Search for the cell housing the specified text and yield its (X, Y) center coordinate. 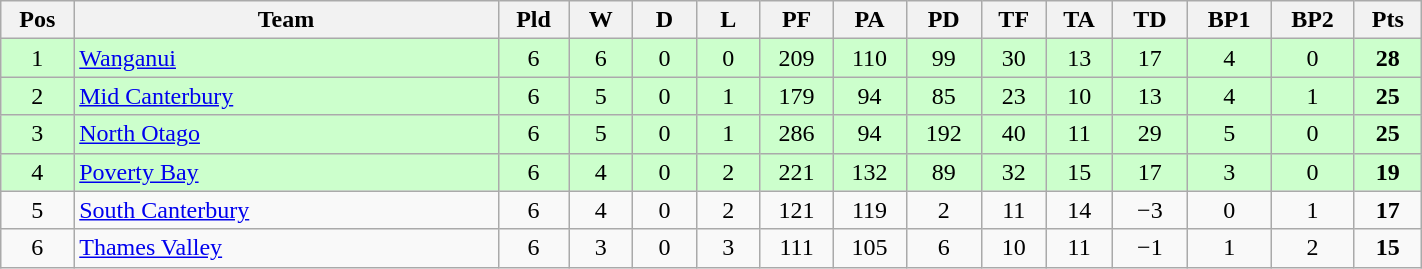
W (601, 20)
Pld (534, 20)
19 (1388, 172)
TD (1150, 20)
192 (944, 134)
TA (1079, 20)
119 (870, 210)
Wanganui (286, 58)
14 (1079, 210)
29 (1150, 134)
40 (1014, 134)
D (665, 20)
Thames Valley (286, 248)
221 (796, 172)
111 (796, 248)
−1 (1150, 248)
Pos (38, 20)
85 (944, 96)
121 (796, 210)
23 (1014, 96)
99 (944, 58)
179 (796, 96)
South Canterbury (286, 210)
Pts (1388, 20)
32 (1014, 172)
286 (796, 134)
209 (796, 58)
L (728, 20)
BP2 (1312, 20)
30 (1014, 58)
Team (286, 20)
Poverty Bay (286, 172)
BP1 (1230, 20)
PA (870, 20)
PD (944, 20)
PF (796, 20)
−3 (1150, 210)
TF (1014, 20)
Mid Canterbury (286, 96)
105 (870, 248)
132 (870, 172)
89 (944, 172)
28 (1388, 58)
110 (870, 58)
North Otago (286, 134)
